Extract the (X, Y) coordinate from the center of the cell holding the provided text.  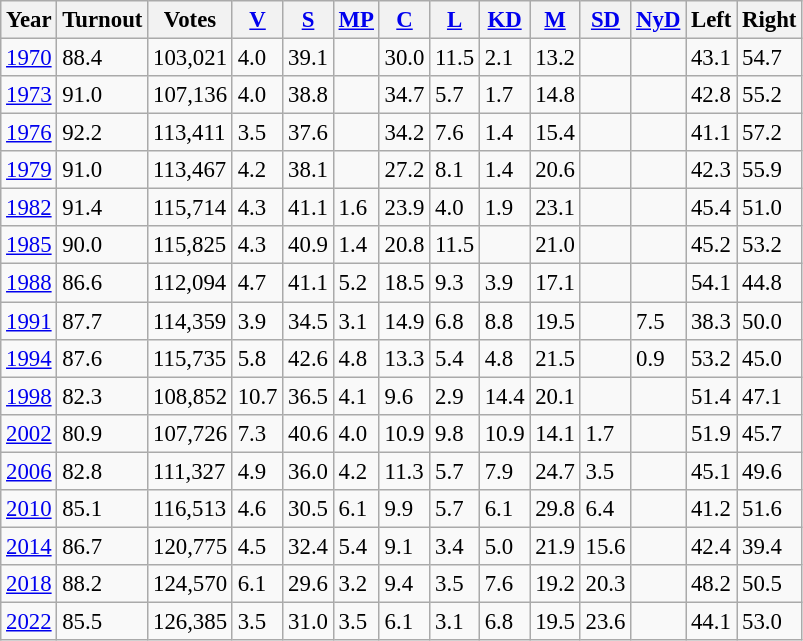
1985 (29, 245)
42.8 (712, 95)
Votes (190, 20)
17.1 (555, 283)
29.8 (555, 509)
SD (605, 20)
20.8 (404, 245)
2006 (29, 471)
50.0 (770, 321)
30.0 (404, 58)
36.0 (308, 471)
42.4 (712, 546)
51.6 (770, 509)
4.6 (257, 509)
20.3 (605, 584)
87.6 (102, 358)
0.9 (658, 358)
50.5 (770, 584)
39.1 (308, 58)
44.8 (770, 283)
55.9 (770, 170)
47.1 (770, 396)
23.9 (404, 208)
2010 (29, 509)
18.5 (404, 283)
5.2 (356, 283)
1.9 (504, 208)
20.6 (555, 170)
2.9 (455, 396)
5.0 (504, 546)
45.4 (712, 208)
5.8 (257, 358)
115,735 (190, 358)
8.1 (455, 170)
13.3 (404, 358)
45.1 (712, 471)
34.7 (404, 95)
23.1 (555, 208)
2014 (29, 546)
1970 (29, 58)
C (404, 20)
Year (29, 20)
111,327 (190, 471)
85.1 (102, 509)
90.0 (102, 245)
38.3 (712, 321)
15.4 (555, 133)
11.3 (404, 471)
10.7 (257, 396)
1988 (29, 283)
4.5 (257, 546)
1976 (29, 133)
15.6 (605, 546)
91.4 (102, 208)
115,714 (190, 208)
Left (712, 20)
19.2 (555, 584)
NyD (658, 20)
7.9 (504, 471)
14.9 (404, 321)
V (257, 20)
29.6 (308, 584)
9.3 (455, 283)
82.3 (102, 396)
21.0 (555, 245)
86.7 (102, 546)
38.8 (308, 95)
115,825 (190, 245)
3.4 (455, 546)
3.2 (356, 584)
32.4 (308, 546)
1973 (29, 95)
4.9 (257, 471)
48.2 (712, 584)
M (555, 20)
41.2 (712, 509)
20.1 (555, 396)
14.1 (555, 433)
KD (504, 20)
7.5 (658, 321)
45.0 (770, 358)
1998 (29, 396)
88.2 (102, 584)
113,467 (190, 170)
1994 (29, 358)
36.5 (308, 396)
86.6 (102, 283)
L (455, 20)
6.4 (605, 509)
9.1 (404, 546)
51.0 (770, 208)
38.1 (308, 170)
80.9 (102, 433)
34.2 (404, 133)
31.0 (308, 621)
24.7 (555, 471)
51.9 (712, 433)
1991 (29, 321)
21.9 (555, 546)
114,359 (190, 321)
88.4 (102, 58)
57.2 (770, 133)
92.2 (102, 133)
112,094 (190, 283)
54.7 (770, 58)
107,136 (190, 95)
2022 (29, 621)
113,411 (190, 133)
S (308, 20)
40.9 (308, 245)
8.8 (504, 321)
9.9 (404, 509)
37.6 (308, 133)
4.7 (257, 283)
14.4 (504, 396)
14.8 (555, 95)
107,726 (190, 433)
54.1 (712, 283)
45.2 (712, 245)
42.3 (712, 170)
21.5 (555, 358)
108,852 (190, 396)
82.8 (102, 471)
Right (770, 20)
27.2 (404, 170)
Turnout (102, 20)
53.0 (770, 621)
2.1 (504, 58)
126,385 (190, 621)
44.1 (712, 621)
1.6 (356, 208)
4.1 (356, 396)
51.4 (712, 396)
MP (356, 20)
2002 (29, 433)
9.8 (455, 433)
55.2 (770, 95)
85.5 (102, 621)
42.6 (308, 358)
49.6 (770, 471)
23.6 (605, 621)
120,775 (190, 546)
87.7 (102, 321)
7.3 (257, 433)
9.4 (404, 584)
116,513 (190, 509)
43.1 (712, 58)
124,570 (190, 584)
39.4 (770, 546)
40.6 (308, 433)
9.6 (404, 396)
2018 (29, 584)
45.7 (770, 433)
103,021 (190, 58)
34.5 (308, 321)
13.2 (555, 58)
1982 (29, 208)
1979 (29, 170)
30.5 (308, 509)
